Locate the cell with the specified text and output its (X, Y) center coordinate. 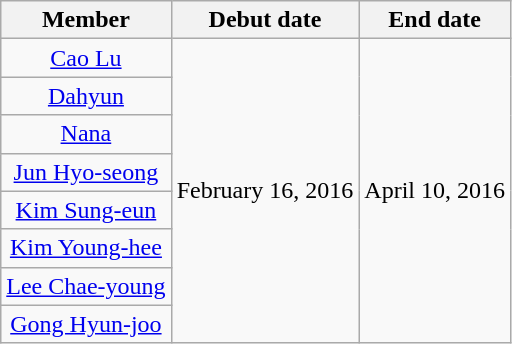
Gong Hyun-joo (86, 324)
Lee Chae-young (86, 286)
Debut date (265, 20)
April 10, 2016 (435, 191)
February 16, 2016 (265, 191)
Jun Hyo-seong (86, 172)
Kim Young-hee (86, 248)
Cao Lu (86, 58)
Member (86, 20)
End date (435, 20)
Dahyun (86, 96)
Kim Sung-eun (86, 210)
Nana (86, 134)
